For the text-containing cell, return its midpoint in (x, y) coordinate format. 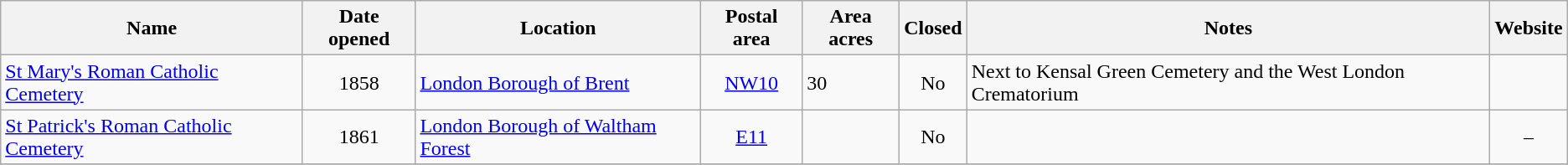
Date opened (358, 28)
1861 (358, 137)
Postal area (752, 28)
Closed (933, 28)
E11 (752, 137)
Name (152, 28)
Notes (1228, 28)
NW10 (752, 82)
London Borough of Waltham Forest (558, 137)
– (1529, 137)
Area acres (851, 28)
Location (558, 28)
St Patrick's Roman Catholic Cemetery (152, 137)
London Borough of Brent (558, 82)
Website (1529, 28)
1858 (358, 82)
30 (851, 82)
St Mary's Roman Catholic Cemetery (152, 82)
Next to Kensal Green Cemetery and the West London Crematorium (1228, 82)
